Return (x, y) of the center of cell containing provided text 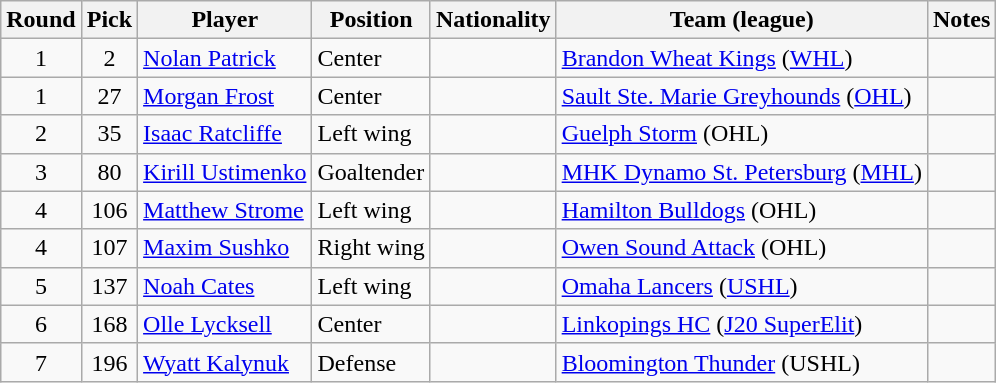
Sault Ste. Marie Greyhounds (OHL) (742, 96)
Matthew Strome (225, 210)
137 (109, 286)
35 (109, 134)
107 (109, 248)
5 (41, 286)
Round (41, 20)
Kirill Ustimenko (225, 172)
6 (41, 324)
7 (41, 362)
Maxim Sushko (225, 248)
Nolan Patrick (225, 58)
168 (109, 324)
Owen Sound Attack (OHL) (742, 248)
106 (109, 210)
Hamilton Bulldogs (OHL) (742, 210)
Morgan Frost (225, 96)
Brandon Wheat Kings (WHL) (742, 58)
Goaltender (371, 172)
Guelph Storm (OHL) (742, 134)
Wyatt Kalynuk (225, 362)
Team (league) (742, 20)
Isaac Ratcliffe (225, 134)
Olle Lycksell (225, 324)
Bloomington Thunder (USHL) (742, 362)
196 (109, 362)
80 (109, 172)
Notes (961, 20)
Noah Cates (225, 286)
MHK Dynamo St. Petersburg (MHL) (742, 172)
Position (371, 20)
Player (225, 20)
Right wing (371, 248)
Defense (371, 362)
Omaha Lancers (USHL) (742, 286)
Nationality (493, 20)
27 (109, 96)
Linkopings HC (J20 SuperElit) (742, 324)
3 (41, 172)
Pick (109, 20)
